Detect which cell encompasses the target text, then output its [X, Y] center coordinate. 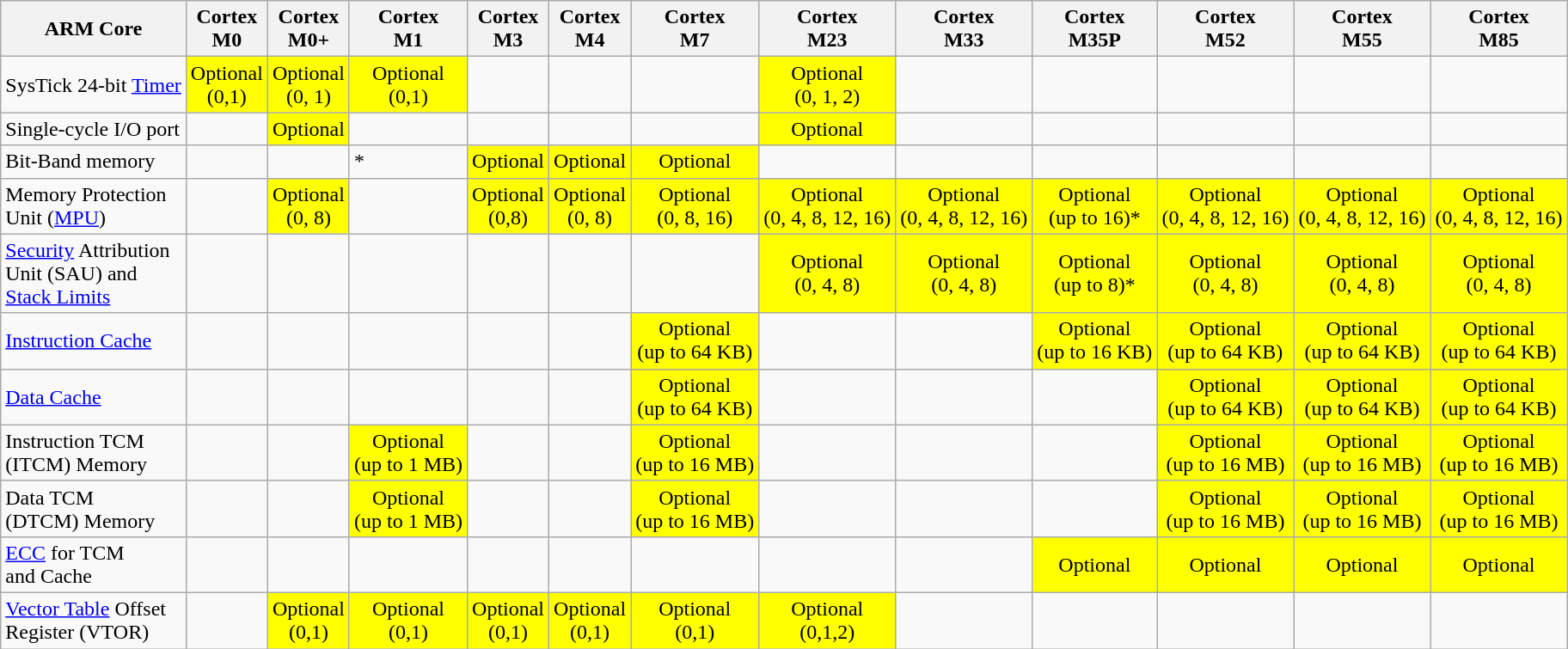
CortexM52 [1226, 29]
Security AttributionUnit (SAU) andStack Limits [94, 273]
CortexM0 [227, 29]
CortexM0+ [308, 29]
SysTick 24-bit Timer [94, 84]
ARM Core [94, 29]
CortexM35P [1095, 29]
Instruction Cache [94, 340]
Optional(0, 1) [308, 84]
Optional(up to 16 KB) [1095, 340]
CortexM4 [590, 29]
ECC for TCMand Cache [94, 564]
Data Cache [94, 397]
CortexM55 [1362, 29]
CortexM85 [1499, 29]
Bit-Band memory [94, 162]
Data TCM(DTCM) Memory [94, 509]
Vector Table OffsetRegister (VTOR) [94, 621]
Optional(0,8) [509, 206]
Optional(0, 1, 2) [827, 84]
CortexM3 [509, 29]
Single-cycle I/O port [94, 129]
Optional(up to 8)* [1095, 273]
Optional(up to 16)* [1095, 206]
Memory ProtectionUnit (MPU) [94, 206]
CortexM33 [965, 29]
Optional(0, 8, 16) [695, 206]
CortexM7 [695, 29]
Optional(0,1,2) [827, 621]
CortexM1 [407, 29]
* [407, 162]
Instruction TCM(ITCM) Memory [94, 452]
CortexM23 [827, 29]
